Provide the [x, y] coordinate of the cell's center where the given text is located.  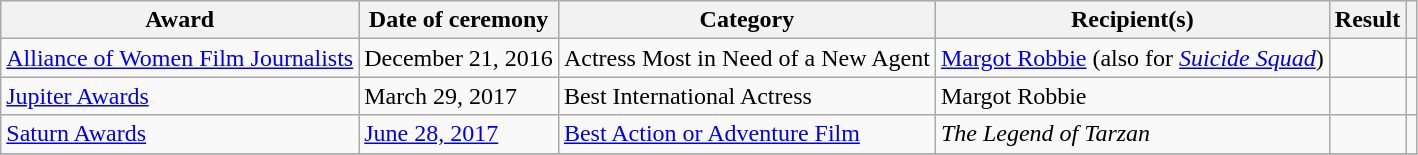
Saturn Awards [180, 134]
Category [746, 20]
Jupiter Awards [180, 96]
Recipient(s) [1132, 20]
Best Action or Adventure Film [746, 134]
Award [180, 20]
March 29, 2017 [459, 96]
The Legend of Tarzan [1132, 134]
Date of ceremony [459, 20]
Best International Actress [746, 96]
Result [1367, 20]
Margot Robbie [1132, 96]
Margot Robbie (also for Suicide Squad) [1132, 58]
Alliance of Women Film Journalists [180, 58]
Actress Most in Need of a New Agent [746, 58]
December 21, 2016 [459, 58]
June 28, 2017 [459, 134]
